Scan for the cell matching the given text and deliver its (X, Y) coordinate at center. 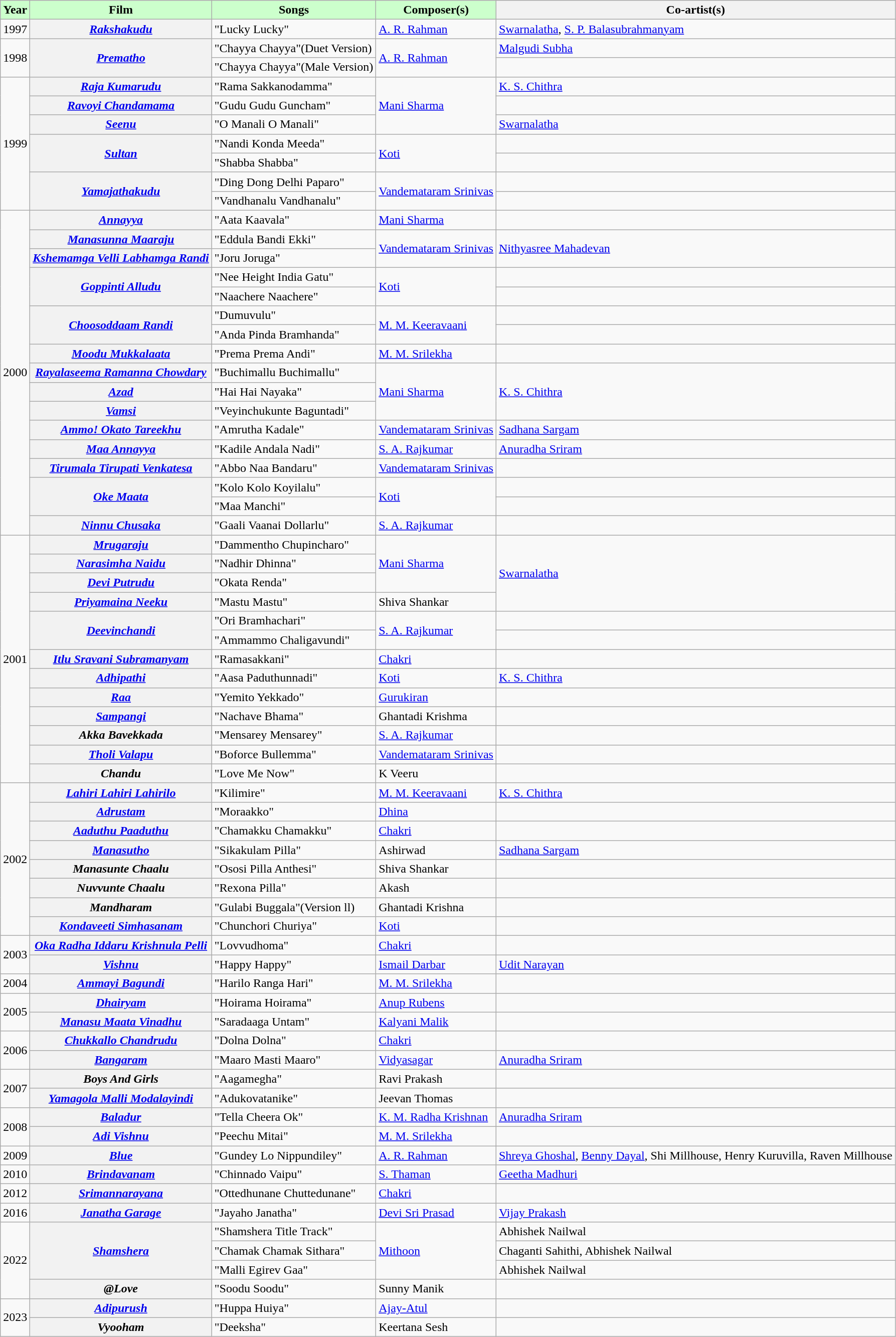
"Nee Height India Gatu" (294, 277)
"Mensarey Mensarey" (294, 735)
"Chayya Chayya"(Male Version) (294, 67)
Jeevan Thomas (436, 1098)
"Kadile Andala Nadi" (294, 449)
Ammo! Okato Tareekhu (121, 430)
"Aagamegha" (294, 1079)
Priyamaina Neeku (121, 602)
"Huppa Huiya" (294, 1308)
Nithyasree Mahadevan (695, 249)
Composer(s) (436, 10)
Akka Bavekkada (121, 735)
Brindavanam (121, 1175)
"Abbo Naa Bandaru" (294, 468)
S. Thaman (436, 1175)
"Gundey Lo Nippundiley" (294, 1155)
1998 (15, 58)
Malgudi Subha (695, 48)
"Naachere Naachere" (294, 296)
"Dolna Dolna" (294, 1041)
"Malli Egirev Gaa" (294, 1270)
Seenu (121, 124)
Baladur (121, 1117)
Ghantadi Krishma (436, 716)
2012 (15, 1194)
"Adukovatanike" (294, 1098)
"Moraakko" (294, 811)
"Aata Kaavala" (294, 220)
"Gaali Vaanai Dollarlu" (294, 525)
Nuvvunte Chaalu (121, 888)
K Veeru (436, 773)
"Mastu Mastu" (294, 602)
"Kolo Kolo Koyilalu" (294, 487)
Manasutho (121, 850)
Mandharam (121, 907)
"Nachave Bhama" (294, 716)
2001 (15, 659)
Mrugaraju (121, 544)
"Rexona Pilla" (294, 888)
"Buchimallu Buchimallu" (294, 373)
1999 (15, 143)
Srimannarayana (121, 1194)
2007 (15, 1088)
Manasunte Chaalu (121, 869)
2022 (15, 1260)
@Love (121, 1289)
"Sikakulam Pilla" (294, 850)
"Jayaho Janatha" (294, 1213)
Ammayi Bagundi (121, 983)
Yamajathakudu (121, 191)
Tholi Valapu (121, 754)
2016 (15, 1213)
"Amrutha Kadale" (294, 430)
"Kilimire" (294, 792)
"Prema Prema Andi" (294, 354)
Sultan (121, 153)
"Hai Hai Nayaka" (294, 392)
"Ottedhunane Chuttedunane" (294, 1194)
"Dumuvulu" (294, 315)
"Ramasakkani" (294, 659)
"Ammammo Chaligavundi" (294, 640)
"Ososi Pilla Anthesi" (294, 869)
Narasimha Naidu (121, 564)
"Anda Pinda Bramhanda" (294, 335)
"Chamak Chamak Sithara" (294, 1251)
Yamagola Malli Modalayindi (121, 1098)
Raa (121, 697)
Akash (436, 888)
Bangaram (121, 1060)
Dhairyam (121, 1002)
Oke Maata (121, 496)
Year (15, 10)
Vyooham (121, 1327)
Chaganti Sahithi, Abhishek Nailwal (695, 1251)
2004 (15, 983)
2005 (15, 1012)
Deevinchandi (121, 630)
Choosoddaam Randi (121, 325)
Devi Sri Prasad (436, 1213)
"Aasa Paduthunnadi" (294, 678)
Anup Rubens (436, 1002)
"Maaro Masti Maaro" (294, 1060)
"Rama Sakkanodamma" (294, 86)
2000 (15, 372)
Kshemamga Velli Labhamga Randi (121, 258)
"Love Me Now" (294, 773)
Adi Vishnu (121, 1136)
"Okata Renda" (294, 583)
Udit Narayan (695, 964)
2006 (15, 1050)
"Happy Happy" (294, 964)
"Joru Joruga" (294, 258)
Adipurush (121, 1308)
Aaduthu Paaduthu (121, 830)
"Dammentho Chupincharo" (294, 544)
Shreya Ghoshal, Benny Dayal, Shi Millhouse, Henry Kuruvilla, Raven Millhouse (695, 1155)
"Nandi Konda Meeda" (294, 143)
Ravi Prakash (436, 1079)
"Nadhir Dhinna" (294, 564)
Manasu Maata Vinadhu (121, 1022)
Swarnalatha, S. P. Balasubrahmanyam (695, 29)
Rakshakudu (121, 29)
Vijay Prakash (695, 1213)
Moodu Mukkalaata (121, 354)
Adrustam (121, 811)
"Boforce Bullemma" (294, 754)
"Lucky Lucky" (294, 29)
Chukkallo Chandrudu (121, 1041)
Ninnu Chusaka (121, 525)
"Shamshera Title Track" (294, 1232)
Co-artist(s) (695, 10)
Ghantadi Krishna (436, 907)
2023 (15, 1317)
"Vandhanalu Vandhanalu" (294, 201)
Manasunna Maaraju (121, 239)
Lahiri Lahiri Lahirilo (121, 792)
"Maa Manchi" (294, 506)
Tirumala Tirupati Venkatesa (121, 468)
Ashirwad (436, 850)
"Chunchori Churiya" (294, 926)
Itlu Sravani Subramanyam (121, 659)
"Ori Bramhachari" (294, 621)
K. M. Radha Krishnan (436, 1117)
Ajay-Atul (436, 1308)
Oka Radha Iddaru Krishnula Pelli (121, 945)
Vamsi (121, 411)
Kalyani Malik (436, 1022)
Sampangi (121, 716)
Adhipathi (121, 678)
Ismail Darbar (436, 964)
Vidyasagar (436, 1060)
"Veyinchukunte Baguntadi" (294, 411)
Dhina (436, 811)
2003 (15, 955)
"O Manali O Manali" (294, 124)
Keertana Sesh (436, 1327)
Raja Kumarudu (121, 86)
Rayalaseema Ramanna Chowdary (121, 373)
Geetha Madhuri (695, 1175)
Gurukiran (436, 697)
Mithoon (436, 1251)
"Chayya Chayya"(Duet Version) (294, 48)
"Tella Cheera Ok" (294, 1117)
"Chinnado Vaipu" (294, 1175)
"Gudu Gudu Guncham" (294, 105)
Film (121, 10)
Vishnu (121, 964)
Songs (294, 10)
"Chamakku Chamakku" (294, 830)
Azad (121, 392)
Sunny Manik (436, 1289)
Boys And Girls (121, 1079)
"Ding Dong Delhi Paparo" (294, 182)
"Hoirama Hoirama" (294, 1002)
"Eddula Bandi Ekki" (294, 239)
"Deeksha" (294, 1327)
Kondaveeti Simhasanam (121, 926)
Annayya (121, 220)
1997 (15, 29)
"Harilo Ranga Hari" (294, 983)
2002 (15, 859)
Blue (121, 1155)
"Saradaaga Untam" (294, 1022)
"Gulabi Buggala"(Version ll) (294, 907)
"Shabba Shabba" (294, 162)
Ravoyi Chandamama (121, 105)
"Soodu Soodu" (294, 1289)
Chandu (121, 773)
Devi Putrudu (121, 583)
Goppinti Alludu (121, 287)
"Yemito Yekkado" (294, 697)
"Lovvudhoma" (294, 945)
2008 (15, 1126)
Prematho (121, 58)
"Peechu Mitai" (294, 1136)
2009 (15, 1155)
Maa Annayya (121, 449)
Shamshera (121, 1251)
Janatha Garage (121, 1213)
2010 (15, 1175)
